Return the (x, y) coordinate for the center point of the cell that contains the specified text.  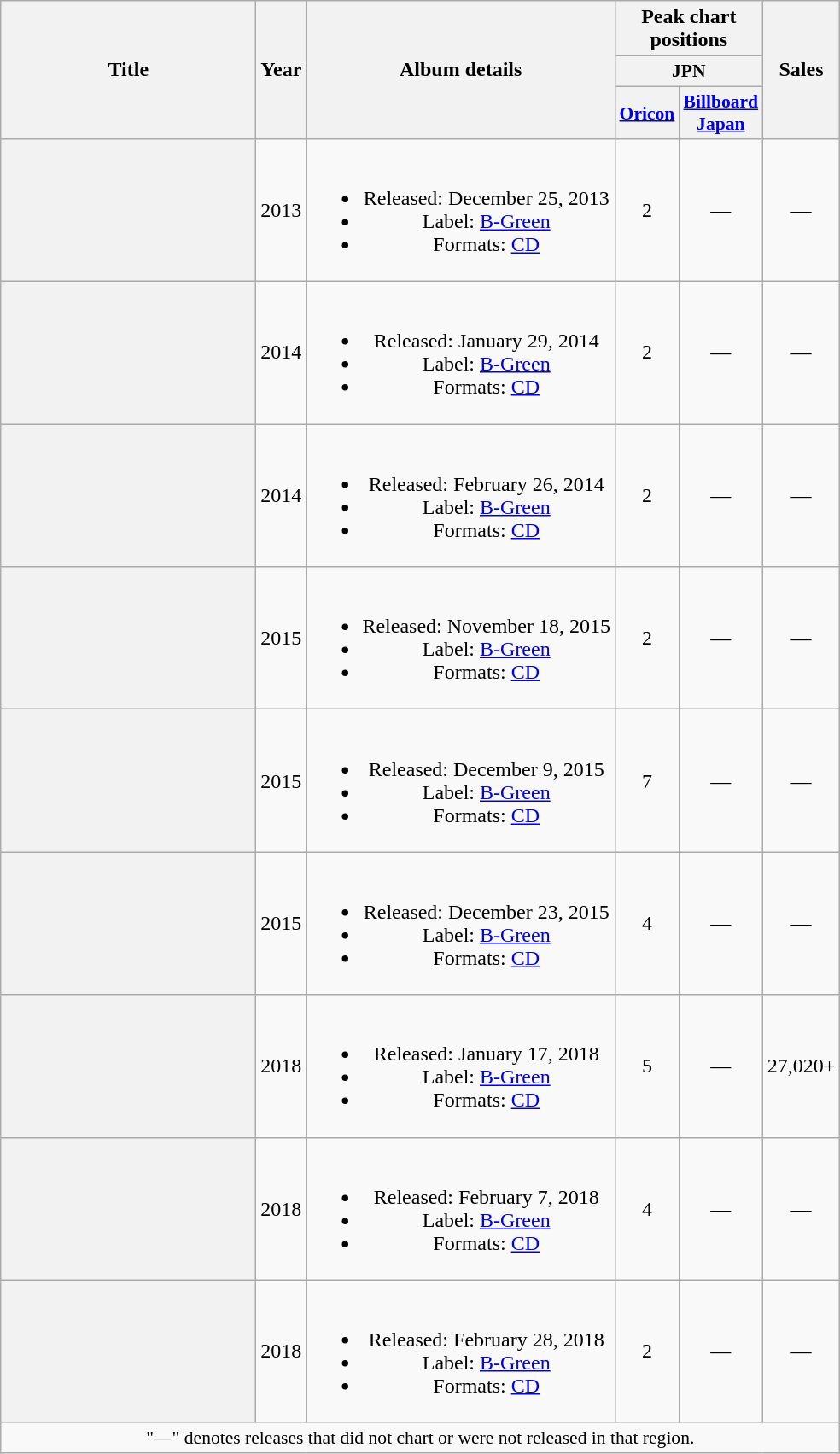
2013 (282, 210)
Peak chart positions (690, 29)
JPN (690, 72)
Sales (801, 70)
Year (282, 70)
Oricon (647, 113)
Released: February 28, 2018Label: B-GreenFormats: CD (461, 1351)
Title (128, 70)
5 (647, 1066)
Released: December 25, 2013Label: B-GreenFormats: CD (461, 210)
Released: December 23, 2015Label: B-GreenFormats: CD (461, 924)
Released: February 26, 2014Label: B-GreenFormats: CD (461, 495)
Released: January 29, 2014Label: B-GreenFormats: CD (461, 353)
Billboard Japan (720, 113)
7 (647, 780)
Released: November 18, 2015Label: B-GreenFormats: CD (461, 639)
Released: February 7, 2018Label: B-GreenFormats: CD (461, 1209)
Released: December 9, 2015Label: B-GreenFormats: CD (461, 780)
Album details (461, 70)
"—" denotes releases that did not chart or were not released in that region. (420, 1438)
27,020+ (801, 1066)
Released: January 17, 2018Label: B-GreenFormats: CD (461, 1066)
